Provide the [X, Y] coordinate of the cell's center where the given text is located.  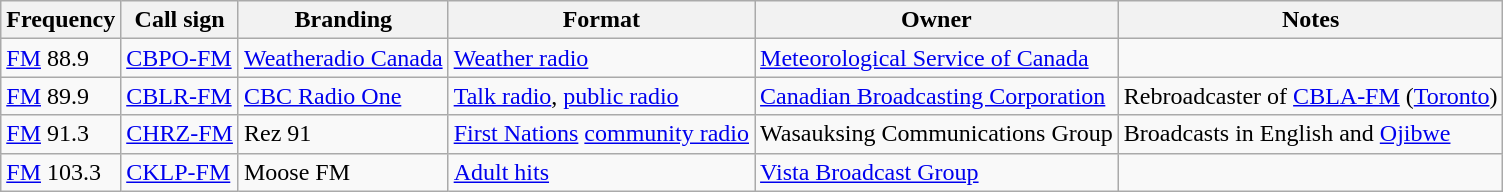
Wasauksing Communications Group [937, 134]
FM 103.3 [61, 172]
CKLP-FM [180, 172]
Moose FM [343, 172]
Broadcasts in English and Ojibwe [1310, 134]
CBLR-FM [180, 96]
Weather radio [601, 58]
Format [601, 20]
FM 88.9 [61, 58]
Rebroadcaster of CBLA-FM (Toronto) [1310, 96]
Rez 91 [343, 134]
Meteorological Service of Canada [937, 58]
Owner [937, 20]
First Nations community radio [601, 134]
FM 89.9 [61, 96]
Adult hits [601, 172]
Vista Broadcast Group [937, 172]
FM 91.3 [61, 134]
Notes [1310, 20]
CBC Radio One [343, 96]
Frequency [61, 20]
Talk radio, public radio [601, 96]
Call sign [180, 20]
Weatheradio Canada [343, 58]
Canadian Broadcasting Corporation [937, 96]
CBPO-FM [180, 58]
Branding [343, 20]
CHRZ-FM [180, 134]
